Provide the [X, Y] coordinate of the cell's center where the given text is located.  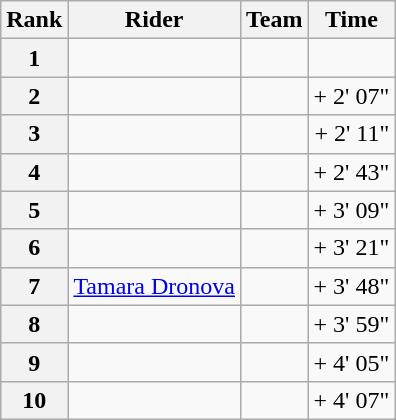
+ 3' 59" [352, 324]
5 [34, 210]
Team [274, 20]
Tamara Dronova [154, 286]
+ 2' 11" [352, 134]
8 [34, 324]
+ 3' 09" [352, 210]
10 [34, 400]
2 [34, 96]
Rank [34, 20]
9 [34, 362]
+ 3' 48" [352, 286]
7 [34, 286]
3 [34, 134]
1 [34, 58]
+ 4' 07" [352, 400]
6 [34, 248]
Time [352, 20]
+ 4' 05" [352, 362]
+ 2' 07" [352, 96]
Rider [154, 20]
4 [34, 172]
+ 3' 21" [352, 248]
+ 2' 43" [352, 172]
